Find where the given text appears and provide that cell's center as [x, y] coordinate. 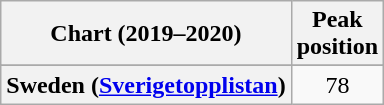
Chart (2019–2020) [146, 34]
Peakposition [337, 34]
Sweden (Sverigetopplistan) [146, 85]
78 [337, 85]
